Extract the [X, Y] coordinate from the center of the cell holding the provided text.  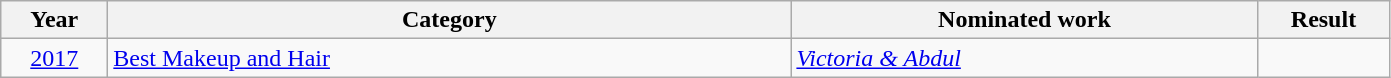
Year [54, 20]
Category [450, 20]
2017 [54, 58]
Result [1324, 20]
Best Makeup and Hair [450, 58]
Nominated work [1024, 20]
Victoria & Abdul [1024, 58]
